Provide the [X, Y] coordinate of the cell's center where the given text is located.  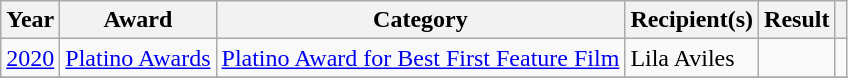
Lila Aviles [692, 58]
Year [30, 20]
Award [138, 20]
Platino Award for Best First Feature Film [420, 58]
Category [420, 20]
Platino Awards [138, 58]
Result [797, 20]
Recipient(s) [692, 20]
2020 [30, 58]
